Find where the given text appears and provide that cell's center as (x, y) coordinate. 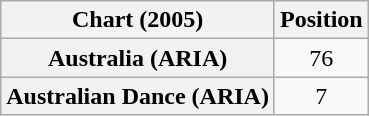
Australian Dance (ARIA) (138, 96)
Position (321, 20)
Chart (2005) (138, 20)
Australia (ARIA) (138, 58)
7 (321, 96)
76 (321, 58)
